Return the (X, Y) coordinate for the center point of the cell that contains the specified text.  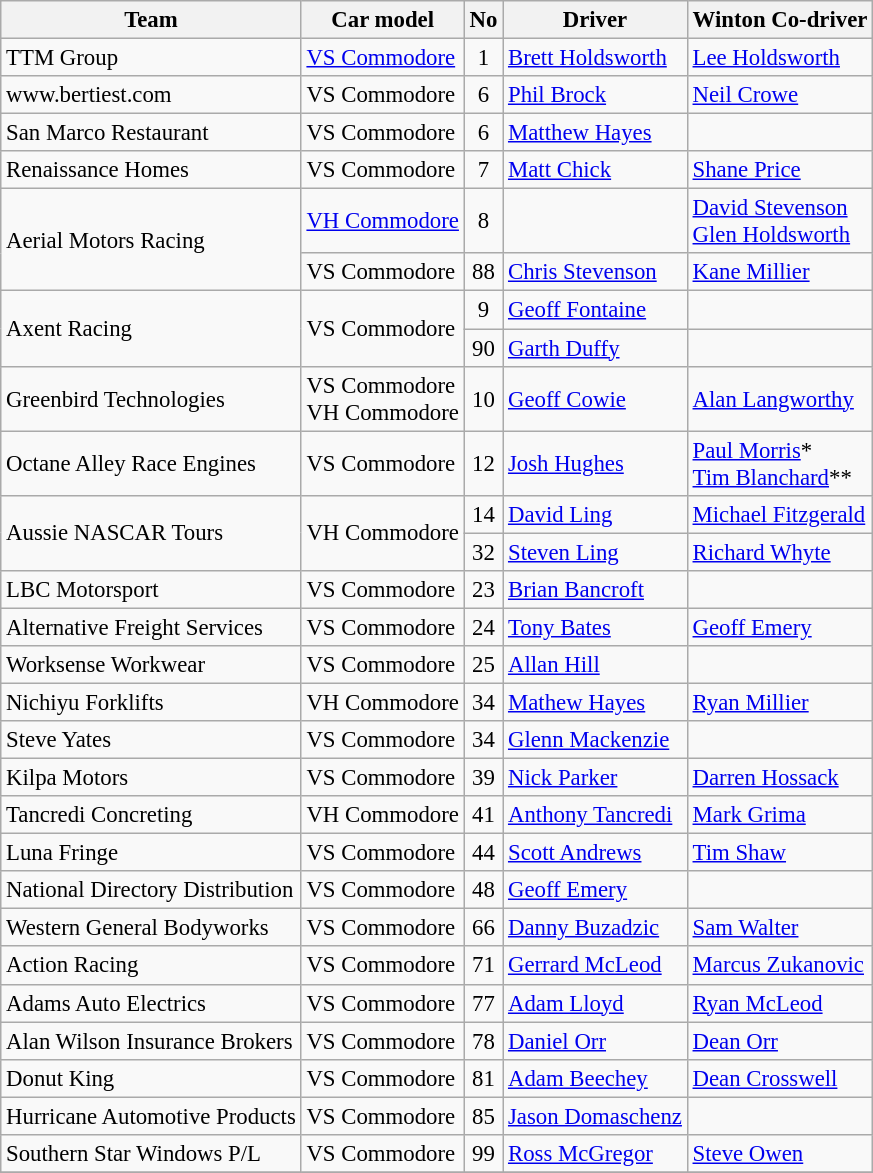
81 (483, 1078)
Lee Holdsworth (780, 58)
Alan Langworthy (780, 398)
90 (483, 348)
Danny Buzadzic (596, 928)
39 (483, 778)
24 (483, 627)
Anthony Tancredi (596, 815)
Southern Star Windows P/L (151, 1154)
Nichiyu Forklifts (151, 702)
Driver (596, 20)
Geoff Fontaine (596, 310)
Kilpa Motors (151, 778)
Hurricane Automotive Products (151, 1116)
1 (483, 58)
Axent Racing (151, 328)
48 (483, 890)
Worksense Workwear (151, 665)
Matthew Hayes (596, 133)
Shane Price (780, 170)
25 (483, 665)
Marcus Zukanovic (780, 966)
Geoff Cowie (596, 398)
Brian Bancroft (596, 590)
Alternative Freight Services (151, 627)
Ryan McLeod (780, 1003)
Ryan Millier (780, 702)
Winton Co-driver (780, 20)
Greenbird Technologies (151, 398)
Steve Yates (151, 740)
Adam Lloyd (596, 1003)
99 (483, 1154)
National Directory Distribution (151, 890)
Aussie NASCAR Tours (151, 532)
Josh Hughes (596, 464)
Darren Hossack (780, 778)
Kane Millier (780, 273)
LBC Motorsport (151, 590)
Team (151, 20)
14 (483, 514)
Dean Crosswell (780, 1078)
Mark Grima (780, 815)
Daniel Orr (596, 1041)
Allan Hill (596, 665)
Car model (382, 20)
Paul Morris* Tim Blanchard** (780, 464)
71 (483, 966)
Neil Crowe (780, 95)
8 (483, 222)
Steven Ling (596, 552)
Phil Brock (596, 95)
9 (483, 310)
Alan Wilson Insurance Brokers (151, 1041)
44 (483, 853)
Sam Walter (780, 928)
Donut King (151, 1078)
Chris Stevenson (596, 273)
Brett Holdsworth (596, 58)
Tim Shaw (780, 853)
Matt Chick (596, 170)
Adam Beechey (596, 1078)
7 (483, 170)
VS CommodoreVH Commodore (382, 398)
Renaissance Homes (151, 170)
Gerrard McLeod (596, 966)
66 (483, 928)
12 (483, 464)
Western General Bodyworks (151, 928)
Tancredi Concreting (151, 815)
www.bertiest.com (151, 95)
San Marco Restaurant (151, 133)
TTM Group (151, 58)
Glenn Mackenzie (596, 740)
Aerial Motors Racing (151, 240)
Michael Fitzgerald (780, 514)
Richard Whyte (780, 552)
Garth Duffy (596, 348)
Dean Orr (780, 1041)
23 (483, 590)
David Stevenson Glen Holdsworth (780, 222)
32 (483, 552)
David Ling (596, 514)
Luna Fringe (151, 853)
Octane Alley Race Engines (151, 464)
85 (483, 1116)
41 (483, 815)
Tony Bates (596, 627)
Ross McGregor (596, 1154)
Steve Owen (780, 1154)
No (483, 20)
Adams Auto Electrics (151, 1003)
Nick Parker (596, 778)
Mathew Hayes (596, 702)
Jason Domaschenz (596, 1116)
78 (483, 1041)
88 (483, 273)
Scott Andrews (596, 853)
Action Racing (151, 966)
10 (483, 398)
77 (483, 1003)
